For the text-containing cell, return its midpoint in [x, y] coordinate format. 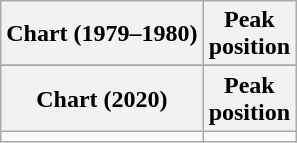
Chart (2020) [102, 98]
Chart (1979–1980) [102, 34]
